Capture the cell that displays the provided text and extract its (x, y) central coordinate. 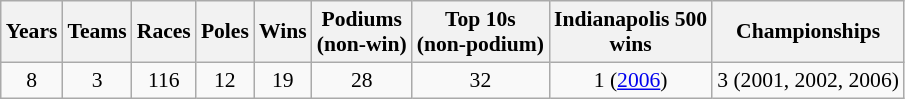
Years (32, 32)
Top 10s(non-podium) (480, 32)
3 (2001, 2002, 2006) (808, 80)
19 (283, 80)
32 (480, 80)
Podiums(non-win) (362, 32)
Teams (96, 32)
Indianapolis 500 wins (630, 32)
1 (2006) (630, 80)
3 (96, 80)
Championships (808, 32)
Wins (283, 32)
12 (225, 80)
116 (164, 80)
28 (362, 80)
8 (32, 80)
Races (164, 32)
Poles (225, 32)
